Capture the cell that displays the provided text and extract its (x, y) central coordinate. 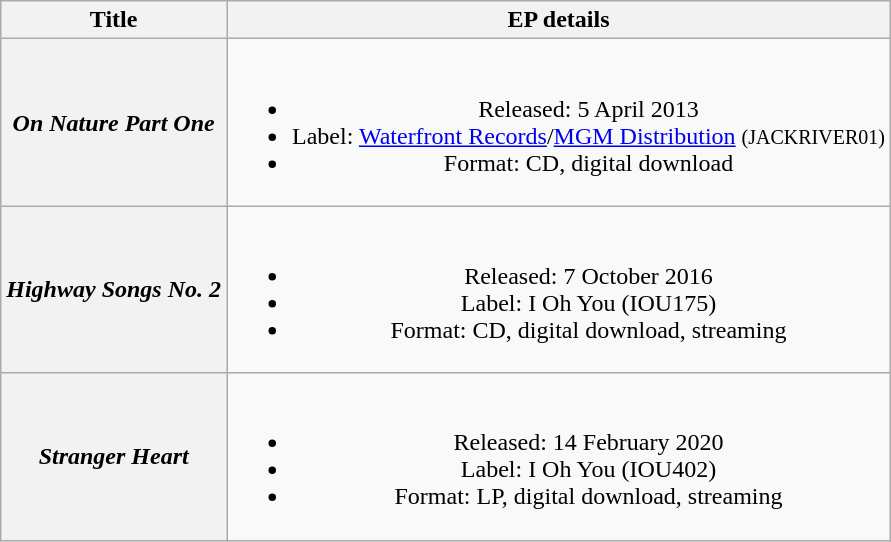
Highway Songs No. 2 (114, 290)
Released: 5 April 2013Label: Waterfront Records/MGM Distribution (JACKRIVER01)Format: CD, digital download (559, 122)
On Nature Part One (114, 122)
Released: 7 October 2016Label: I Oh You (IOU175)Format: CD, digital download, streaming (559, 290)
Title (114, 20)
Stranger Heart (114, 456)
EP details (559, 20)
Released: 14 February 2020Label: I Oh You (IOU402)Format: LP, digital download, streaming (559, 456)
